Identify which cell holds the provided text, then report its (X, Y) central coordinate. 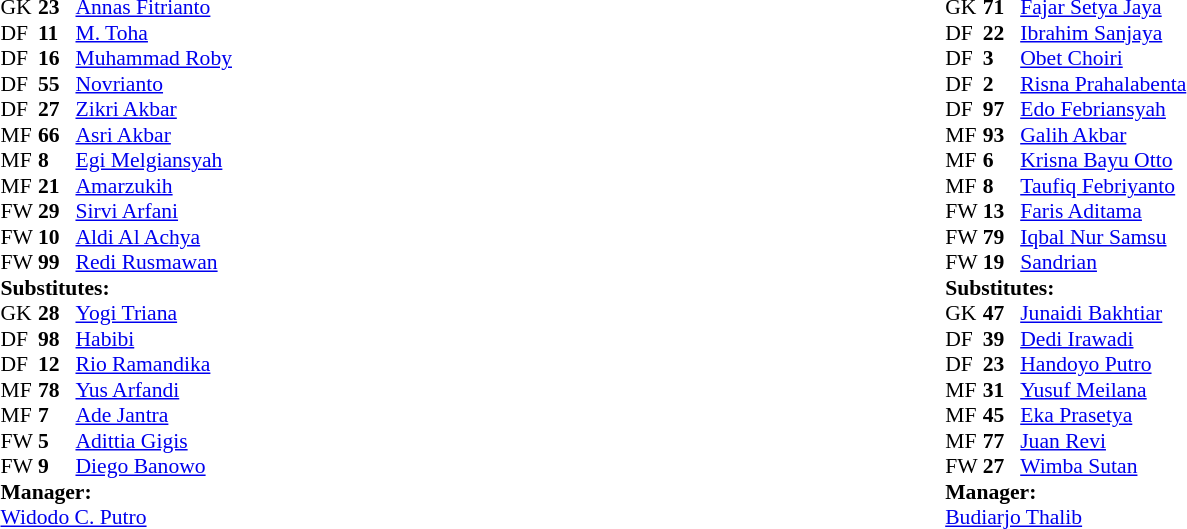
16 (57, 59)
9 (57, 467)
Zikri Akbar (153, 109)
98 (57, 339)
11 (57, 33)
Egi Melgiansyah (153, 161)
12 (57, 365)
Junaidi Bakhtiar (1103, 313)
Handoyo Putro (1103, 365)
Aldi Al Achya (153, 237)
Wimba Sutan (1103, 467)
Asri Akbar (153, 135)
Novrianto (153, 84)
78 (57, 390)
21 (57, 186)
Risna Prahalabenta (1103, 84)
39 (1002, 339)
19 (1002, 263)
66 (57, 135)
99 (57, 263)
77 (1002, 441)
Eka Prasetya (1103, 415)
Faris Aditama (1103, 211)
6 (1002, 161)
Rio Ramandika (153, 365)
Ade Jantra (153, 415)
10 (57, 237)
Adittia Gigis (153, 441)
M. Toha (153, 33)
47 (1002, 313)
93 (1002, 135)
29 (57, 211)
23 (1002, 365)
3 (1002, 59)
Iqbal Nur Samsu (1103, 237)
Yusuf Meilana (1103, 390)
Amarzukih (153, 186)
55 (57, 84)
Edo Febriansyah (1103, 109)
Galih Akbar (1103, 135)
Yus Arfandi (153, 390)
Redi Rusmawan (153, 263)
5 (57, 441)
Obet Choiri (1103, 59)
28 (57, 313)
Habibi (153, 339)
Sirvi Arfani (153, 211)
Ibrahim Sanjaya (1103, 33)
45 (1002, 415)
Sandrian (1103, 263)
97 (1002, 109)
7 (57, 415)
Dedi Irawadi (1103, 339)
2 (1002, 84)
22 (1002, 33)
Muhammad Roby (153, 59)
Krisna Bayu Otto (1103, 161)
Taufiq Febriyanto (1103, 186)
Yogi Triana (153, 313)
Juan Revi (1103, 441)
13 (1002, 211)
79 (1002, 237)
Diego Banowo (153, 467)
31 (1002, 390)
